Return the [X, Y] coordinate for the center point of the cell that contains the specified text.  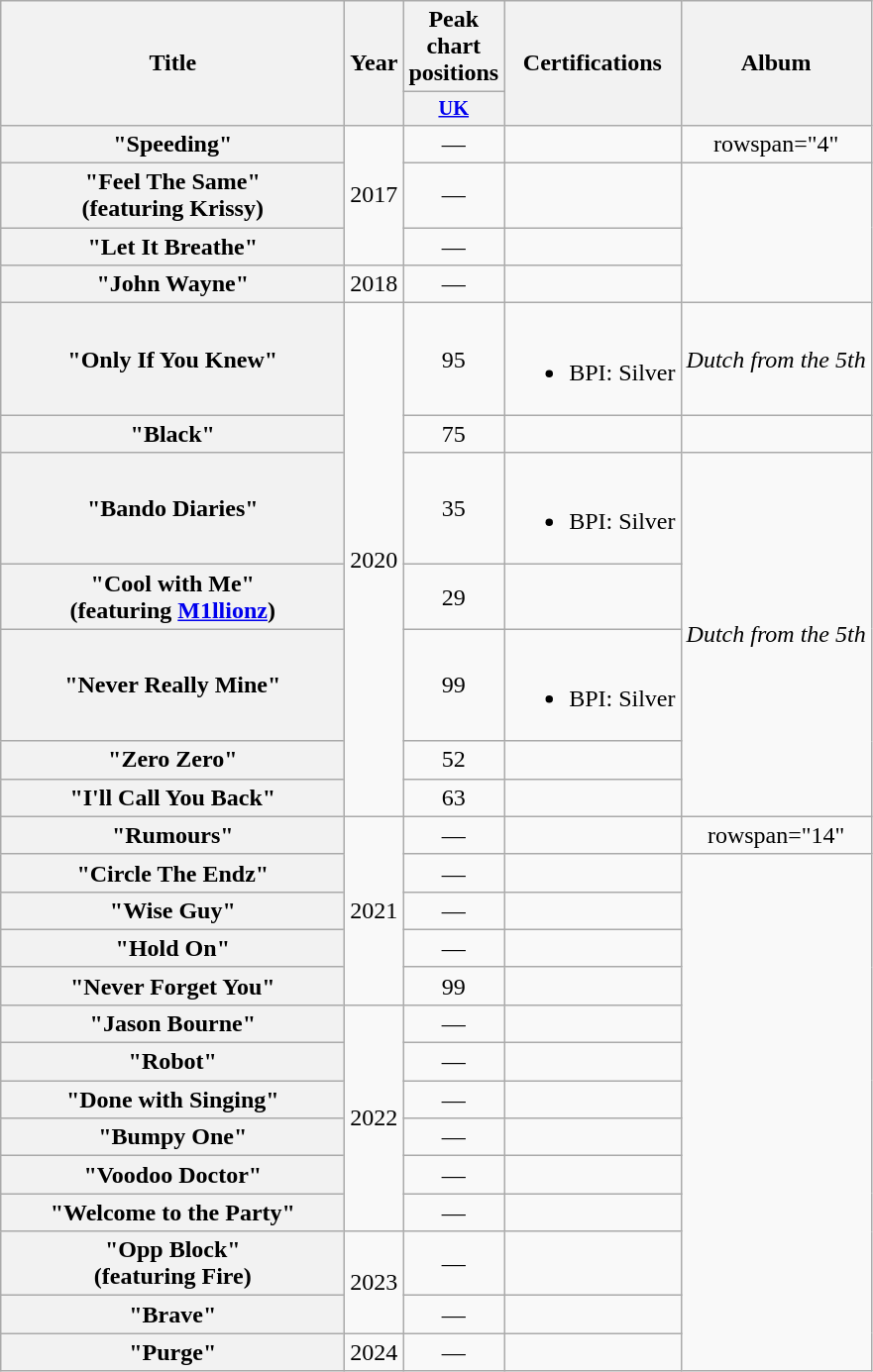
"Done with Singing" [172, 1100]
"Let It Breathe" [172, 247]
"Cool with Me"(featuring M1llionz) [172, 596]
29 [454, 596]
Album [776, 63]
rowspan="4" [776, 144]
"Purge" [172, 1352]
2023 [375, 1282]
"Wise Guy" [172, 910]
Peak chart positions [454, 47]
Year [375, 63]
2017 [375, 194]
2022 [375, 1117]
"Brave" [172, 1315]
"Black" [172, 434]
"Speeding" [172, 144]
35 [454, 509]
"Feel The Same"(featuring Krissy) [172, 196]
"Rumours" [172, 835]
rowspan="14" [776, 835]
"John Wayne" [172, 284]
"Never Forget You" [172, 986]
"Only If You Knew" [172, 359]
"Robot" [172, 1062]
"Never Really Mine" [172, 686]
75 [454, 434]
52 [454, 760]
"Jason Bourne" [172, 1023]
"I'll Call You Back" [172, 797]
95 [454, 359]
"Bando Diaries" [172, 509]
"Opp Block"(featuring Fire) [172, 1264]
2024 [375, 1352]
Title [172, 63]
Certifications [593, 63]
"Welcome to the Party" [172, 1213]
"Zero Zero" [172, 760]
UK [454, 109]
63 [454, 797]
2018 [375, 284]
"Bumpy One" [172, 1137]
2021 [375, 910]
"Voodoo Doctor" [172, 1175]
"Hold On" [172, 948]
"Circle The Endz" [172, 873]
2020 [375, 560]
